Locate the cell with the specified text and output its (X, Y) center coordinate. 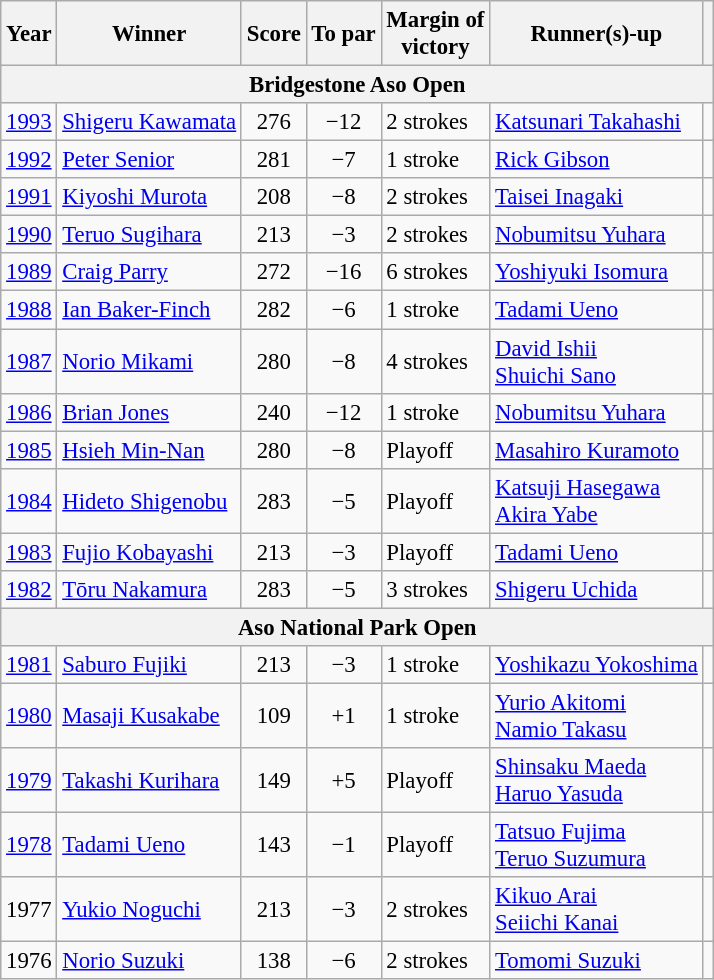
Tatsuo Fujima Teruo Suzumura (596, 846)
Year (29, 34)
272 (274, 273)
1990 (29, 235)
1993 (29, 122)
138 (274, 961)
Yurio Akitomi Namio Takasu (596, 716)
Norio Mikami (150, 362)
Masahiro Kuramoto (596, 450)
1988 (29, 310)
Fujio Kobayashi (150, 552)
Shigeru Kawamata (150, 122)
1991 (29, 197)
Takashi Kurihara (150, 780)
Ian Baker-Finch (150, 310)
1977 (29, 910)
Kikuo Arai Seiichi Kanai (596, 910)
Bridgestone Aso Open (358, 85)
Hideto Shigenobu (150, 500)
1978 (29, 846)
1981 (29, 665)
−1 (344, 846)
143 (274, 846)
1976 (29, 961)
Teruo Sugihara (150, 235)
To par (344, 34)
−7 (344, 160)
Aso National Park Open (358, 627)
Margin ofvictory (436, 34)
Norio Suzuki (150, 961)
Tomomi Suzuki (596, 961)
Shinsaku Maeda Haruo Yasuda (596, 780)
+5 (344, 780)
Katsuji Hasegawa Akira Yabe (596, 500)
Masaji Kusakabe (150, 716)
281 (274, 160)
208 (274, 197)
1983 (29, 552)
1992 (29, 160)
Craig Parry (150, 273)
−16 (344, 273)
Taisei Inagaki (596, 197)
1982 (29, 590)
1985 (29, 450)
276 (274, 122)
Tōru Nakamura (150, 590)
1980 (29, 716)
Brian Jones (150, 412)
Kiyoshi Murota (150, 197)
Runner(s)-up (596, 34)
Peter Senior (150, 160)
240 (274, 412)
Rick Gibson (596, 160)
1989 (29, 273)
3 strokes (436, 590)
4 strokes (436, 362)
109 (274, 716)
1984 (29, 500)
1986 (29, 412)
282 (274, 310)
Katsunari Takahashi (596, 122)
+1 (344, 716)
Saburo Fujiki (150, 665)
Score (274, 34)
Yoshiyuki Isomura (596, 273)
Winner (150, 34)
Hsieh Min-Nan (150, 450)
Yukio Noguchi (150, 910)
1979 (29, 780)
Yoshikazu Yokoshima (596, 665)
149 (274, 780)
Shigeru Uchida (596, 590)
1987 (29, 362)
6 strokes (436, 273)
David Ishii Shuichi Sano (596, 362)
